Search for the cell housing the specified text and yield its [X, Y] center coordinate. 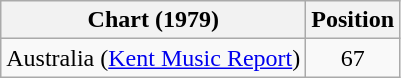
Australia (Kent Music Report) [154, 58]
67 [353, 58]
Position [353, 20]
Chart (1979) [154, 20]
